From the cell containing the given text, extract its center point as (X, Y) coordinate. 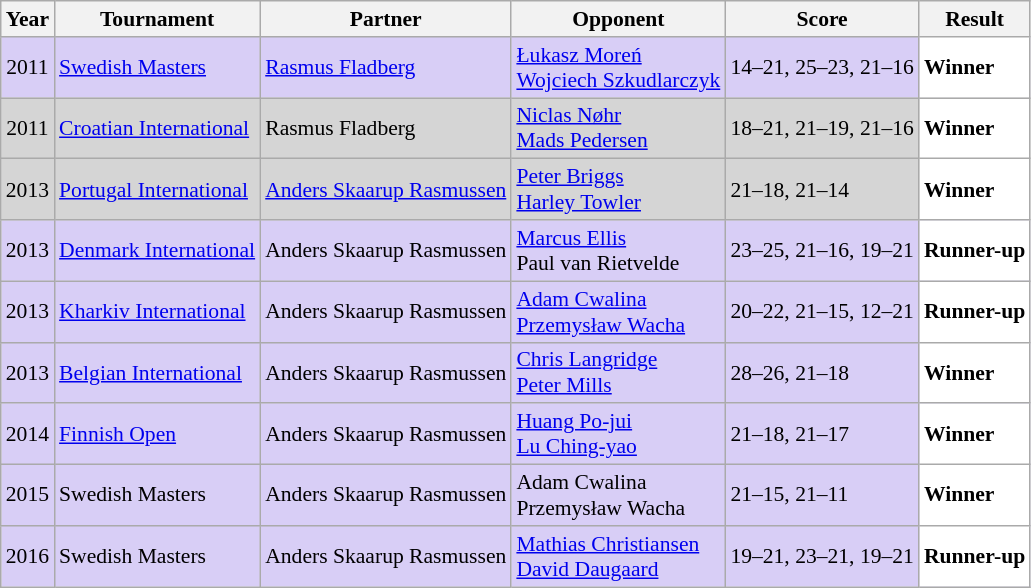
28–26, 21–18 (822, 372)
Huang Po-jui Lu Ching-yao (618, 434)
Marcus Ellis Paul van Rietvelde (618, 250)
Year (28, 19)
2014 (28, 434)
Result (974, 19)
21–15, 21–11 (822, 496)
20–22, 21–15, 12–21 (822, 312)
23–25, 21–16, 19–21 (822, 250)
Opponent (618, 19)
Score (822, 19)
Partner (386, 19)
21–18, 21–17 (822, 434)
2015 (28, 496)
Peter Briggs Harley Towler (618, 190)
18–21, 21–19, 21–16 (822, 128)
Kharkiv International (157, 312)
14–21, 25–23, 21–16 (822, 68)
Łukasz Moreń Wojciech Szkudlarczyk (618, 68)
Portugal International (157, 190)
Niclas Nøhr Mads Pedersen (618, 128)
Finnish Open (157, 434)
21–18, 21–14 (822, 190)
19–21, 23–21, 19–21 (822, 556)
Chris Langridge Peter Mills (618, 372)
Croatian International (157, 128)
Tournament (157, 19)
Belgian International (157, 372)
2016 (28, 556)
Denmark International (157, 250)
Mathias Christiansen David Daugaard (618, 556)
